Find where the given text appears and provide that cell's center as (X, Y) coordinate. 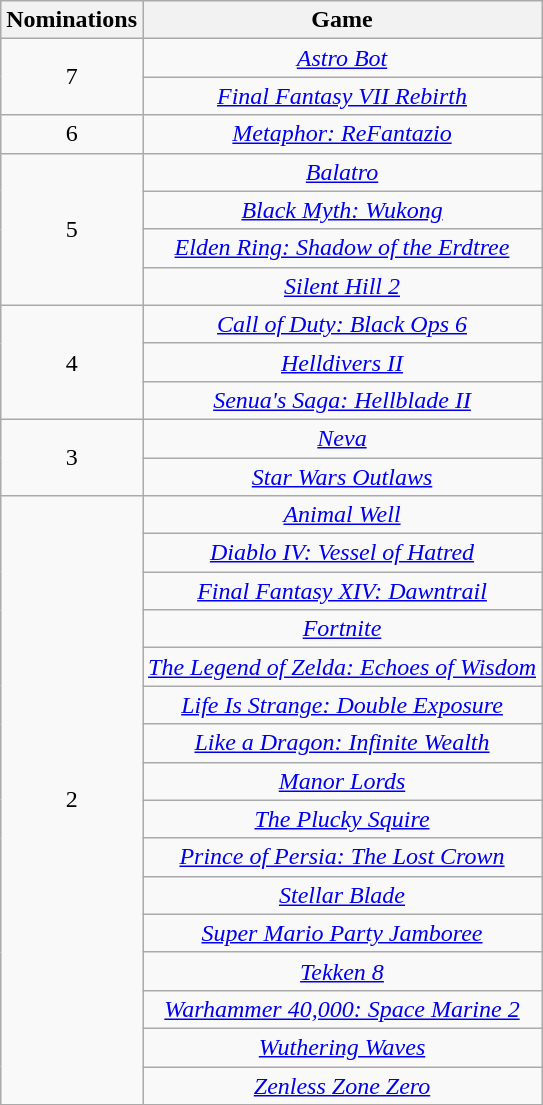
Final Fantasy VII Rebirth (342, 96)
Senua's Saga: Hellblade II (342, 400)
Diablo IV: Vessel of Hatred (342, 553)
Star Wars Outlaws (342, 477)
6 (72, 134)
4 (72, 362)
Prince of Persia: The Lost Crown (342, 857)
Nominations (72, 20)
Super Mario Party Jamboree (342, 933)
2 (72, 800)
7 (72, 77)
Game (342, 20)
The Legend of Zelda: Echoes of Wisdom (342, 667)
Elden Ring: Shadow of the Erdtree (342, 248)
Call of Duty: Black Ops 6 (342, 324)
3 (72, 457)
Final Fantasy XIV: Dawntrail (342, 591)
Wuthering Waves (342, 1047)
Animal Well (342, 515)
Stellar Blade (342, 895)
Neva (342, 438)
Silent Hill 2 (342, 286)
Life Is Strange: Double Exposure (342, 705)
Black Myth: Wukong (342, 210)
Balatro (342, 172)
The Plucky Squire (342, 819)
Manor Lords (342, 781)
Like a Dragon: Infinite Wealth (342, 743)
Tekken 8 (342, 971)
Helldivers II (342, 362)
Fortnite (342, 629)
Zenless Zone Zero (342, 1085)
5 (72, 229)
Metaphor: ReFantazio (342, 134)
Astro Bot (342, 58)
Warhammer 40,000: Space Marine 2 (342, 1009)
